Detect which cell encompasses the target text, then output its (X, Y) center coordinate. 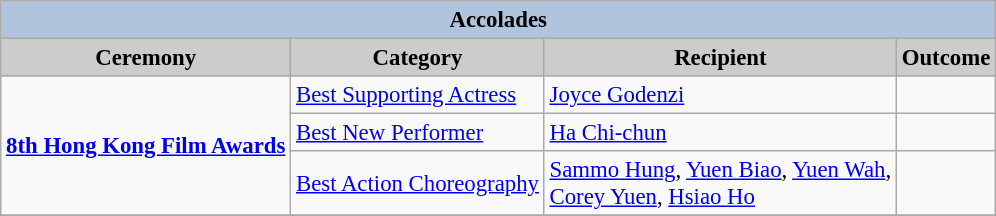
Best Action Choreography (418, 184)
Outcome (946, 58)
Ceremony (146, 58)
Best Supporting Actress (418, 95)
Sammo Hung, Yuen Biao, Yuen Wah, Corey Yuen, Hsiao Ho (720, 184)
Joyce Godenzi (720, 95)
Recipient (720, 58)
Ha Chi-chun (720, 133)
Accolades (498, 20)
Category (418, 58)
8th Hong Kong Film Awards (146, 146)
Best New Performer (418, 133)
